Find where the given text appears and provide that cell's center as [x, y] coordinate. 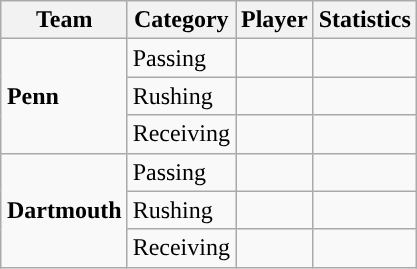
Penn [64, 96]
Player [275, 20]
Team [64, 20]
Dartmouth [64, 210]
Statistics [364, 20]
Category [181, 20]
